Detect which cell encompasses the target text, then output its [X, Y] center coordinate. 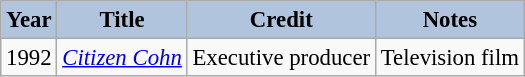
Notes [450, 20]
Executive producer [281, 58]
Citizen Cohn [122, 58]
Year [29, 20]
Television film [450, 58]
1992 [29, 58]
Title [122, 20]
Credit [281, 20]
